Return the [x, y] coordinate for the center point of the cell that contains the specified text.  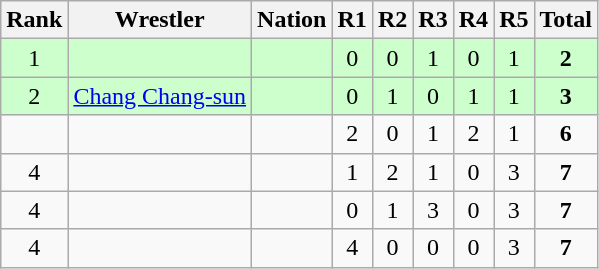
Total [566, 20]
Chang Chang-sun [160, 96]
Rank [34, 20]
R4 [473, 20]
R1 [352, 20]
R3 [433, 20]
Nation [292, 20]
R2 [392, 20]
R5 [514, 20]
Wrestler [160, 20]
6 [566, 134]
